Determine the [X, Y] coordinate at the center of the cell enclosing the given text.  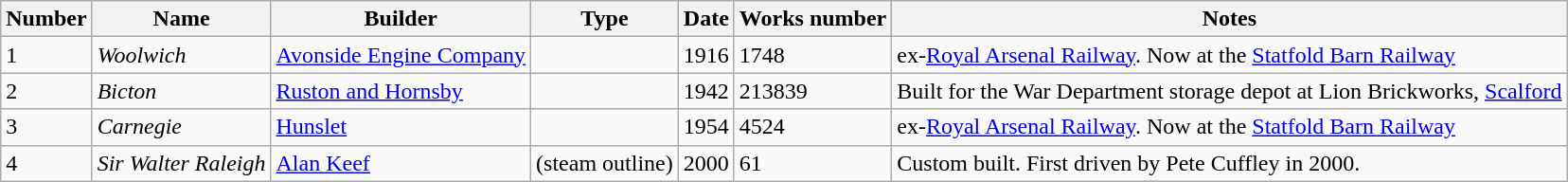
Bicton [182, 91]
Notes [1229, 19]
(steam outline) [605, 163]
Builder [401, 19]
Ruston and Hornsby [401, 91]
Name [182, 19]
Woolwich [182, 55]
4 [46, 163]
Sir Walter Raleigh [182, 163]
Alan Keef [401, 163]
Avonside Engine Company [401, 55]
Number [46, 19]
213839 [812, 91]
Type [605, 19]
Carnegie [182, 127]
Date [706, 19]
Hunslet [401, 127]
1748 [812, 55]
Built for the War Department storage depot at Lion Brickworks, Scalford [1229, 91]
Works number [812, 19]
1942 [706, 91]
1954 [706, 127]
4524 [812, 127]
1916 [706, 55]
1 [46, 55]
61 [812, 163]
2000 [706, 163]
2 [46, 91]
Custom built. First driven by Pete Cuffley in 2000. [1229, 163]
3 [46, 127]
